Detect which cell encompasses the target text, then output its (x, y) center coordinate. 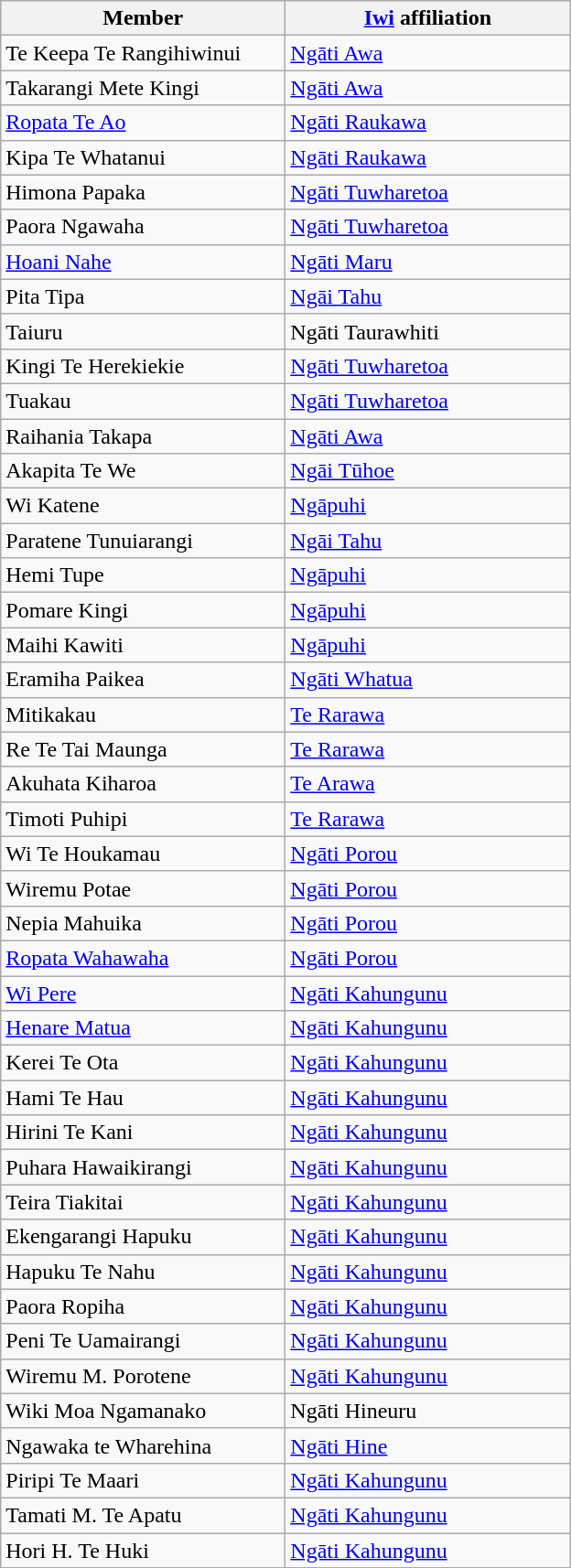
Piripi Te Maari (143, 1480)
Ropata Wahawaha (143, 958)
Pomare Kingi (143, 610)
Takarangi Mete Kingi (143, 88)
Paratene Tunuiarangi (143, 541)
Ngāti Hine (428, 1445)
Ngāti Maru (428, 262)
Ngāi Tūhoe (428, 471)
Hoani Nahe (143, 262)
Himona Papaka (143, 192)
Timoti Puhipi (143, 819)
Akapita Te We (143, 471)
Kipa Te Whatanui (143, 157)
Ngāti Taurawhiti (428, 331)
Wi Katene (143, 506)
Puhara Hawaikirangi (143, 1167)
Hirini Te Kani (143, 1133)
Hori H. Te Huki (143, 1551)
Te Arawa (428, 784)
Kerei Te Ota (143, 1063)
Tuakau (143, 401)
Paora Ropiha (143, 1306)
Eramiha Paikea (143, 680)
Wiremu Potae (143, 888)
Nepia Mahuika (143, 923)
Member (143, 18)
Ngāti Hineuru (428, 1411)
Maihi Kawiti (143, 645)
Hapuku Te Nahu (143, 1272)
Hemi Tupe (143, 575)
Wi Te Houkamau (143, 854)
Mitikakau (143, 714)
Kingi Te Herekiekie (143, 366)
Wiki Moa Ngamanako (143, 1411)
Hami Te Hau (143, 1098)
Pita Tipa (143, 296)
Ekengarangi Hapuku (143, 1237)
Ngawaka te Wharehina (143, 1445)
Akuhata Kiharoa (143, 784)
Te Keepa Te Rangihiwinui (143, 53)
Tamati M. Te Apatu (143, 1515)
Ropata Te Ao (143, 123)
Teira Tiakitai (143, 1202)
Peni Te Uamairangi (143, 1341)
Iwi affiliation (428, 18)
Paora Ngawaha (143, 227)
Wi Pere (143, 993)
Re Te Tai Maunga (143, 749)
Raihania Takapa (143, 436)
Henare Matua (143, 1028)
Taiuru (143, 331)
Ngāti Whatua (428, 680)
Wiremu M. Porotene (143, 1376)
